Search for the cell housing the specified text and yield its (X, Y) center coordinate. 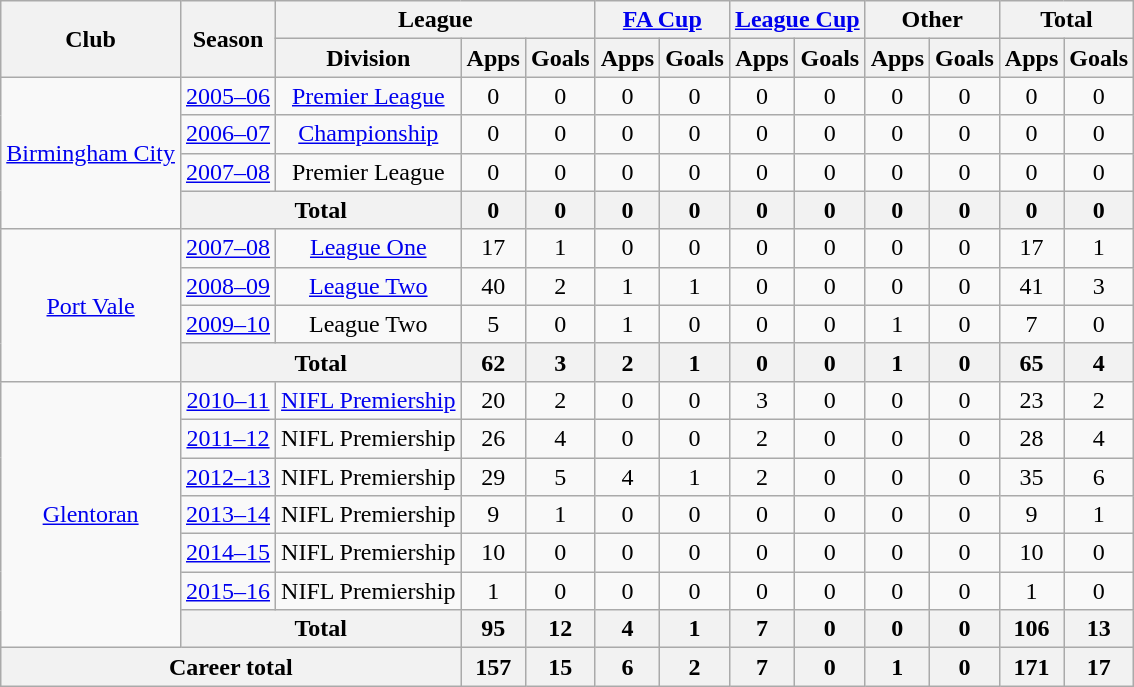
2010–11 (228, 400)
FA Cup (662, 20)
Other (932, 20)
Season (228, 39)
Port Vale (91, 305)
2011–12 (228, 438)
2012–13 (228, 477)
26 (493, 438)
171 (1031, 667)
Championship (368, 134)
2015–16 (228, 591)
2008–09 (228, 286)
2005–06 (228, 96)
League (436, 20)
League Cup (797, 20)
Birmingham City (91, 153)
23 (1031, 400)
Division (368, 58)
2014–15 (228, 553)
40 (493, 286)
106 (1031, 629)
Club (91, 39)
15 (560, 667)
62 (493, 362)
Career total (231, 667)
35 (1031, 477)
League One (368, 248)
65 (1031, 362)
95 (493, 629)
157 (493, 667)
28 (1031, 438)
2006–07 (228, 134)
29 (493, 477)
41 (1031, 286)
13 (1099, 629)
2013–14 (228, 515)
12 (560, 629)
2009–10 (228, 324)
20 (493, 400)
Glentoran (91, 514)
